Locate the cell with the specified text and output its [x, y] center coordinate. 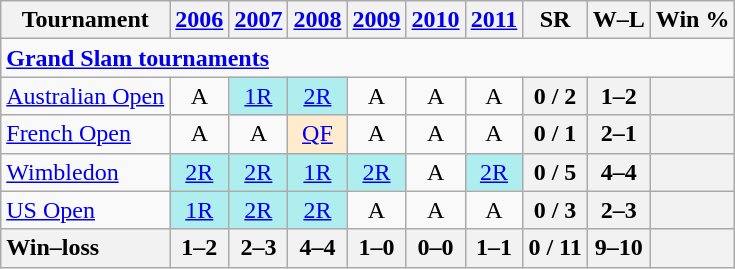
0 / 5 [555, 172]
9–10 [618, 248]
0 / 1 [555, 134]
Australian Open [86, 96]
2–1 [618, 134]
QF [318, 134]
0 / 3 [555, 210]
Wimbledon [86, 172]
1–1 [494, 248]
Grand Slam tournaments [368, 58]
2007 [258, 20]
Win % [692, 20]
2009 [376, 20]
0–0 [436, 248]
SR [555, 20]
0 / 2 [555, 96]
W–L [618, 20]
2011 [494, 20]
2006 [200, 20]
1–0 [376, 248]
2010 [436, 20]
2008 [318, 20]
0 / 11 [555, 248]
Tournament [86, 20]
French Open [86, 134]
US Open [86, 210]
Win–loss [86, 248]
